For the text-containing cell, return its midpoint in [x, y] coordinate format. 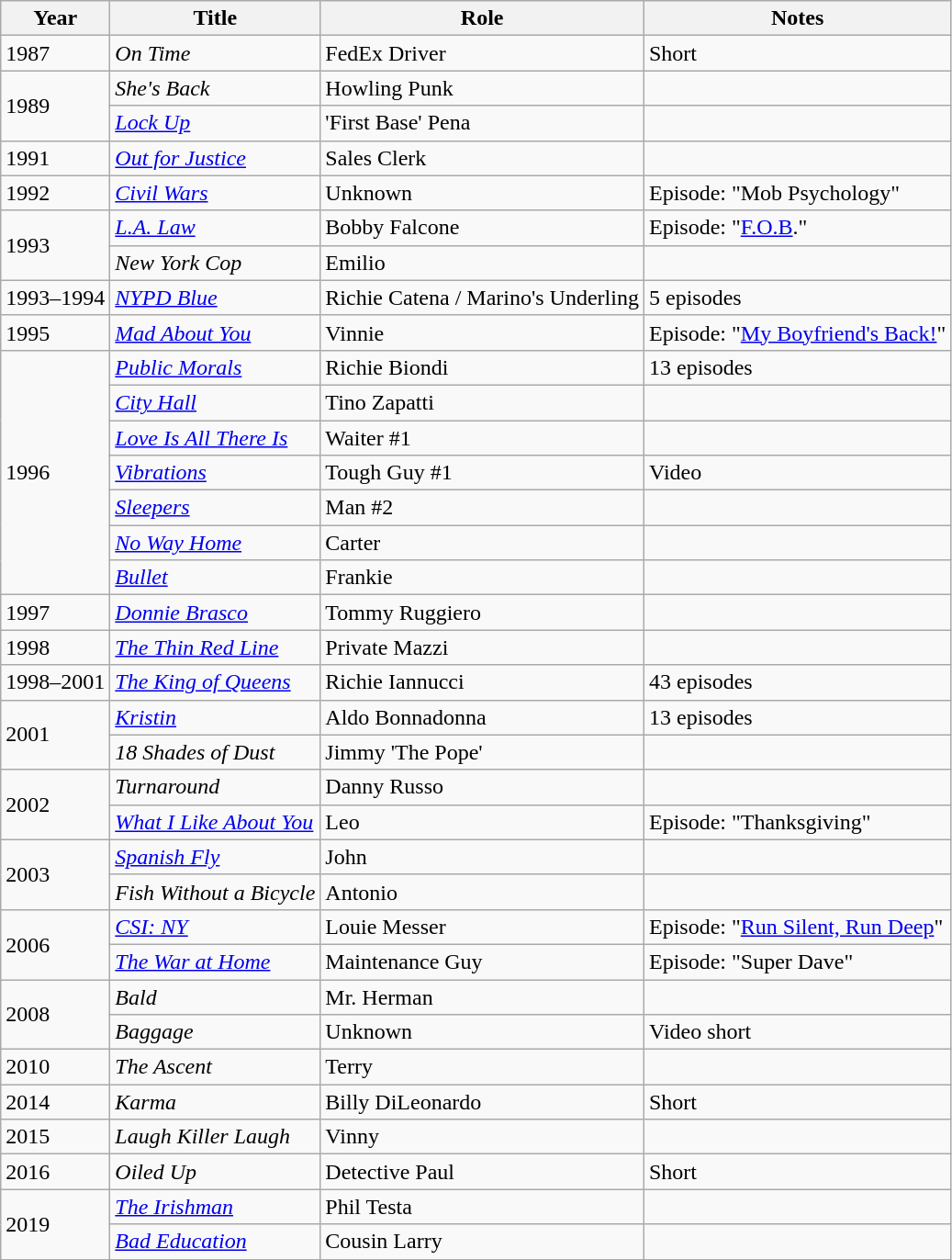
Carter [483, 543]
Public Morals [215, 367]
Episode: "Thanksgiving" [797, 822]
18 Shades of Dust [215, 752]
Sleepers [215, 508]
Title [215, 18]
2002 [55, 804]
What I Like About You [215, 822]
The King of Queens [215, 682]
2001 [55, 735]
The Irishman [215, 1207]
1992 [55, 193]
On Time [215, 53]
1987 [55, 53]
Emilio [483, 263]
1989 [55, 106]
1996 [55, 472]
1998 [55, 647]
Video short [797, 1032]
Kristin [215, 717]
Mr. Herman [483, 996]
Episode: "Mob Psychology" [797, 193]
Baggage [215, 1032]
2015 [55, 1137]
Danny Russo [483, 787]
Louie Messer [483, 927]
She's Back [215, 88]
Waiter #1 [483, 438]
No Way Home [215, 543]
Aldo Bonnadonna [483, 717]
Terry [483, 1067]
1995 [55, 332]
1997 [55, 613]
Richie Catena / Marino's Underling [483, 298]
The War at Home [215, 962]
Bobby Falcone [483, 228]
Tino Zapatti [483, 402]
CSI: NY [215, 927]
Episode: "Run Silent, Run Deep" [797, 927]
The Thin Red Line [215, 647]
Jimmy 'The Pope' [483, 752]
Video [797, 473]
Love Is All There Is [215, 438]
Richie Biondi [483, 367]
Tommy Ruggiero [483, 613]
Frankie [483, 578]
Oiled Up [215, 1172]
2014 [55, 1102]
Out for Justice [215, 158]
L.A. Law [215, 228]
1993–1994 [55, 298]
Donnie Brasco [215, 613]
43 episodes [797, 682]
Civil Wars [215, 193]
Private Mazzi [483, 647]
Lock Up [215, 123]
Leo [483, 822]
Tough Guy #1 [483, 473]
Bald [215, 996]
2016 [55, 1172]
Sales Clerk [483, 158]
Year [55, 18]
2008 [55, 1014]
Mad About You [215, 332]
John [483, 857]
Fish Without a Bicycle [215, 892]
Phil Testa [483, 1207]
The Ascent [215, 1067]
Karma [215, 1102]
FedEx Driver [483, 53]
Detective Paul [483, 1172]
NYPD Blue [215, 298]
Antonio [483, 892]
Bad Education [215, 1242]
5 episodes [797, 298]
Vibrations [215, 473]
'First Base' Pena [483, 123]
Vinny [483, 1137]
2003 [55, 874]
2006 [55, 944]
Turnaround [215, 787]
Vinnie [483, 332]
Bullet [215, 578]
1991 [55, 158]
2010 [55, 1067]
Notes [797, 18]
Spanish Fly [215, 857]
Cousin Larry [483, 1242]
Episode: "Super Dave" [797, 962]
Billy DiLeonardo [483, 1102]
Man #2 [483, 508]
Howling Punk [483, 88]
Laugh Killer Laugh [215, 1137]
Richie Iannucci [483, 682]
Role [483, 18]
City Hall [215, 402]
2019 [55, 1224]
Episode: "My Boyfriend's Back!" [797, 332]
New York Cop [215, 263]
1998–2001 [55, 682]
Maintenance Guy [483, 962]
1993 [55, 245]
Episode: "F.O.B." [797, 228]
